For the text-containing cell, return its midpoint in (x, y) coordinate format. 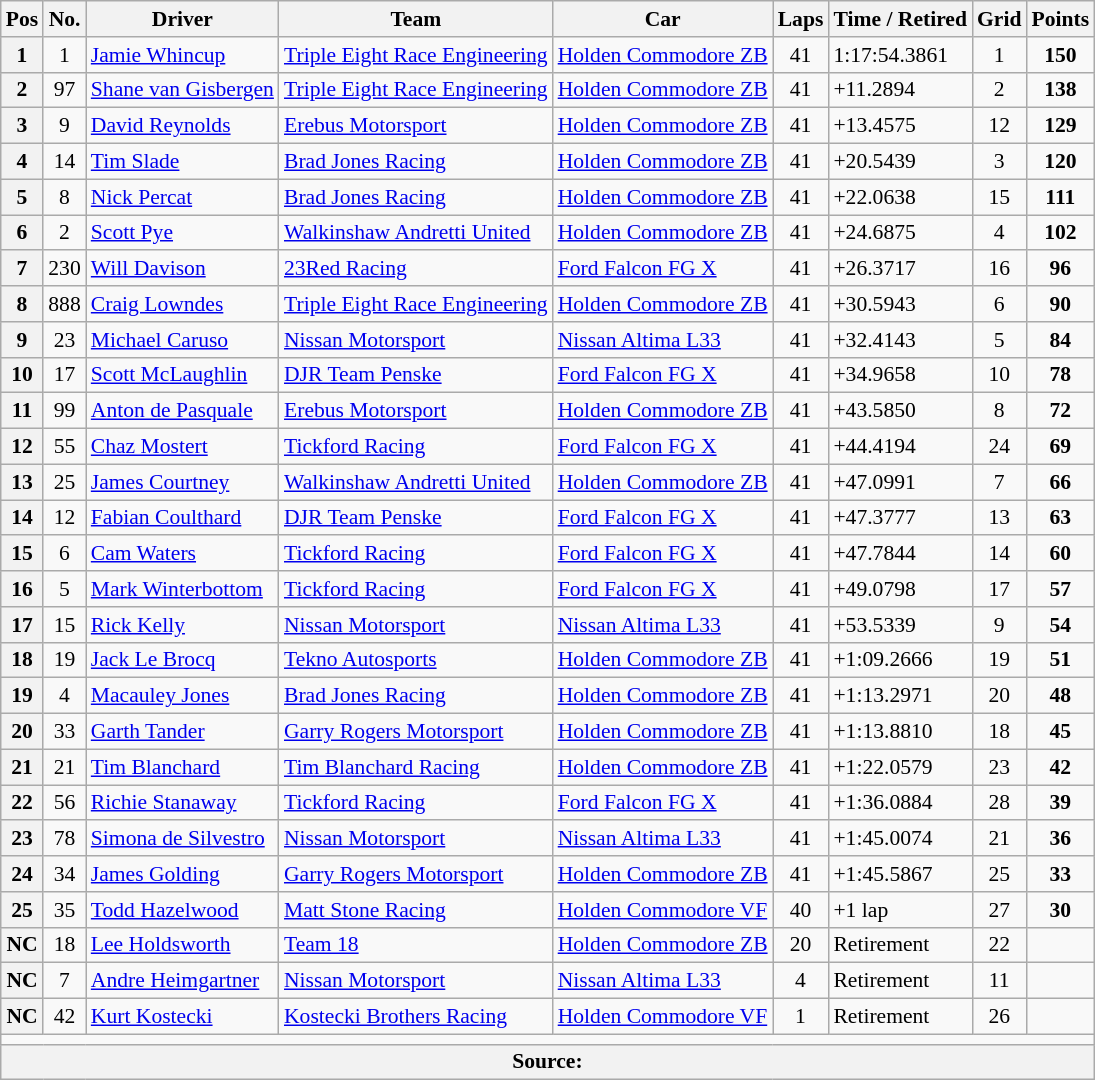
Fabian Coulthard (182, 518)
97 (64, 90)
+1:22.0579 (900, 767)
+32.4143 (900, 340)
Jack Le Brocq (182, 660)
Tekno Autosports (416, 660)
Grid (1000, 19)
Nick Percat (182, 197)
36 (1061, 839)
Mark Winterbottom (182, 589)
63 (1061, 518)
Garth Tander (182, 732)
Points (1061, 19)
+1 lap (900, 910)
60 (1061, 554)
35 (64, 910)
+44.4194 (900, 447)
+20.5439 (900, 162)
David Reynolds (182, 126)
Scott Pye (182, 233)
72 (1061, 411)
150 (1061, 55)
120 (1061, 162)
Pos (22, 19)
+1:13.2971 (900, 696)
Macauley Jones (182, 696)
55 (64, 447)
Todd Hazelwood (182, 910)
+49.0798 (900, 589)
Source: (548, 1062)
Rick Kelly (182, 625)
+1:45.0074 (900, 839)
129 (1061, 126)
Shane van Gisbergen (182, 90)
66 (1061, 482)
34 (64, 874)
+34.9658 (900, 375)
Andre Heimgartner (182, 981)
+11.2894 (900, 90)
888 (64, 304)
84 (1061, 340)
1:17:54.3861 (900, 55)
+26.3717 (900, 269)
Richie Stanaway (182, 803)
Team (416, 19)
+47.7844 (900, 554)
Tim Blanchard Racing (416, 767)
Will Davison (182, 269)
James Courtney (182, 482)
57 (1061, 589)
51 (1061, 660)
230 (64, 269)
+47.3777 (900, 518)
45 (1061, 732)
+1:45.5867 (900, 874)
+30.5943 (900, 304)
Matt Stone Racing (416, 910)
30 (1061, 910)
+1:36.0884 (900, 803)
Jamie Whincup (182, 55)
+43.5850 (900, 411)
111 (1061, 197)
Lee Holdsworth (182, 945)
Laps (801, 19)
Simona de Silvestro (182, 839)
39 (1061, 803)
Time / Retired (900, 19)
Kostecki Brothers Racing (416, 1017)
28 (1000, 803)
40 (801, 910)
Craig Lowndes (182, 304)
+47.0991 (900, 482)
48 (1061, 696)
Anton de Pasquale (182, 411)
Car (663, 19)
+1:09.2666 (900, 660)
Team 18 (416, 945)
Michael Caruso (182, 340)
23Red Racing (416, 269)
99 (64, 411)
56 (64, 803)
Driver (182, 19)
96 (1061, 269)
+13.4575 (900, 126)
Tim Blanchard (182, 767)
+24.6875 (900, 233)
+53.5339 (900, 625)
Kurt Kostecki (182, 1017)
James Golding (182, 874)
26 (1000, 1017)
69 (1061, 447)
Scott McLaughlin (182, 375)
Chaz Mostert (182, 447)
Cam Waters (182, 554)
102 (1061, 233)
+22.0638 (900, 197)
+1:13.8810 (900, 732)
90 (1061, 304)
27 (1000, 910)
54 (1061, 625)
138 (1061, 90)
Tim Slade (182, 162)
No. (64, 19)
